Capture the cell that displays the provided text and extract its [X, Y] central coordinate. 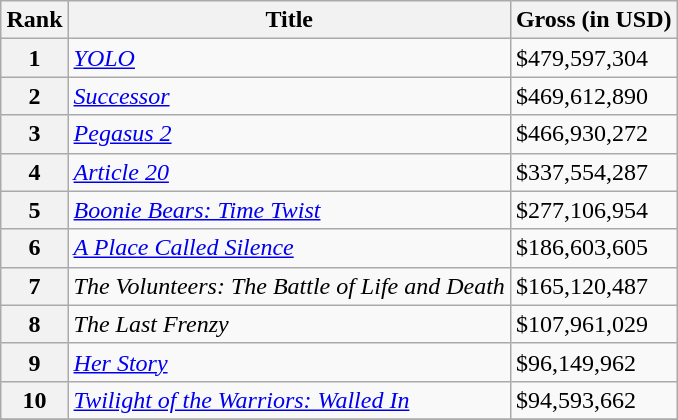
$466,930,272 [594, 134]
$277,106,954 [594, 210]
YOLO [289, 58]
Twilight of the Warriors: Walled In [289, 400]
$337,554,287 [594, 172]
Boonie Bears: Time Twist [289, 210]
4 [34, 172]
$186,603,605 [594, 248]
Title [289, 20]
5 [34, 210]
8 [34, 324]
3 [34, 134]
Her Story [289, 362]
Pegasus 2 [289, 134]
Gross (in USD) [594, 20]
$96,149,962 [594, 362]
$469,612,890 [594, 96]
9 [34, 362]
6 [34, 248]
Article 20 [289, 172]
10 [34, 400]
$479,597,304 [594, 58]
The Last Frenzy [289, 324]
2 [34, 96]
$94,593,662 [594, 400]
7 [34, 286]
A Place Called Silence [289, 248]
$107,961,029 [594, 324]
$165,120,487 [594, 286]
The Volunteers: The Battle of Life and Death [289, 286]
Rank [34, 20]
Successor [289, 96]
1 [34, 58]
